Provide the (X, Y) coordinate of the cell's center where the given text is located.  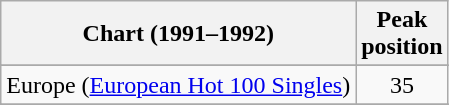
35 (402, 85)
Europe (European Hot 100 Singles) (178, 85)
Chart (1991–1992) (178, 34)
Peakposition (402, 34)
